Find where the given text appears and provide that cell's center as (X, Y) coordinate. 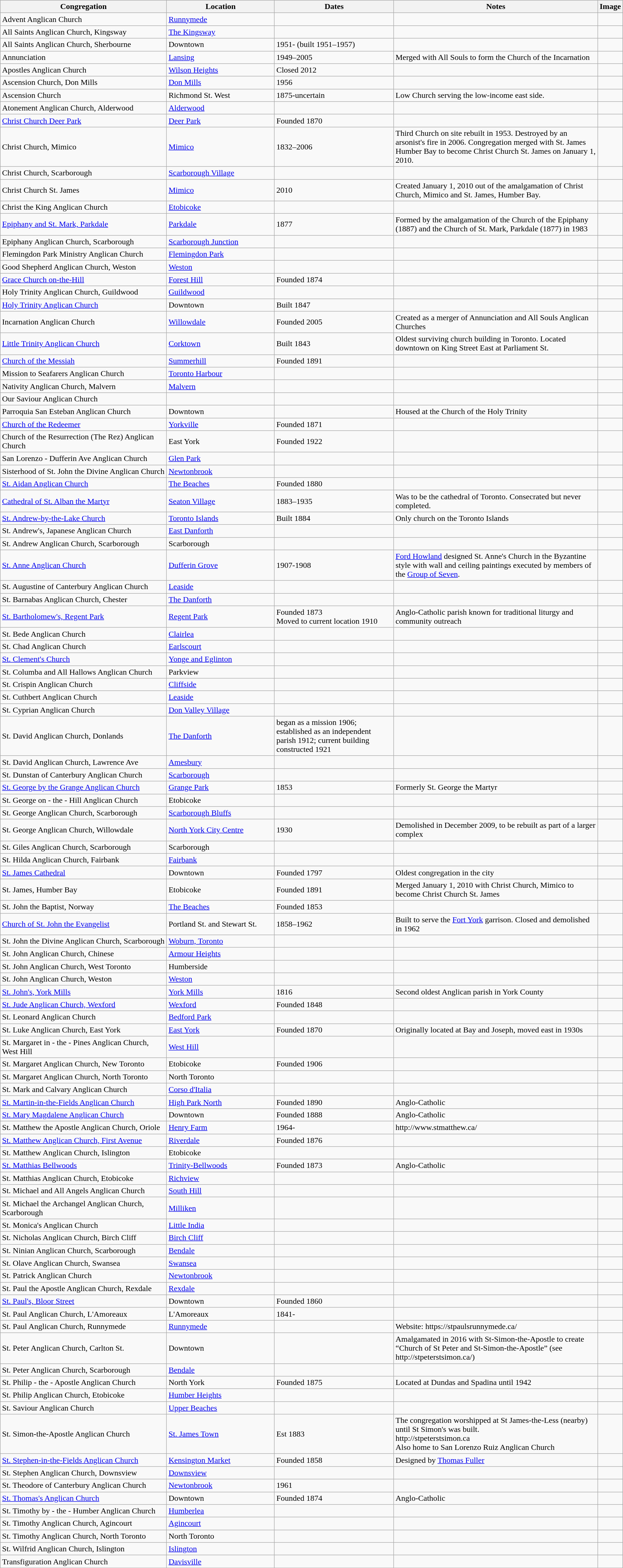
Housed at the Church of the Holy Trinity (496, 411)
Was to be the cathedral of Toronto. Consecrated but never completed. (496, 501)
Only church on the Toronto Islands (496, 518)
All Saints Anglican Church, Sherbourne (84, 45)
St. Bede Anglican Church (84, 634)
St. Andrew's, Japanese Anglican Church (84, 531)
1883–1935 (334, 501)
St. Clement's Church (84, 659)
Toronto Islands (221, 518)
Christ Church, Scarborough (84, 173)
Grange Park (221, 787)
Est 1883 (334, 1434)
http://www.stmatthew.ca/ (496, 1127)
St. Nicholas Anglican Church, Birch Cliff (84, 1238)
Congregation (84, 7)
Transfiguration Anglican Church (84, 1561)
Earlscourt (221, 646)
Advent Anglican Church (84, 19)
St. Monica's Anglican Church (84, 1225)
1816 (334, 992)
Riverdale (221, 1140)
Created as a merger of Annunciation and All Souls Anglican Churches (496, 322)
Merged January 1, 2010 with Christ Church, Mimico to become Christ Church St. James (496, 889)
Guildwood (221, 292)
All Saints Anglican Church, Kingsway (84, 32)
North York City Centre (221, 830)
Dates (334, 7)
Don Valley Village (221, 710)
St. Matthias Anglican Church, Etobicoke (84, 1178)
1949–2005 (334, 57)
Church of the Redeemer (84, 424)
Parroquia San Esteban Anglican Church (84, 411)
St. Martin-in-the-Fields Anglican Church (84, 1102)
St. Crispin Anglican Church (84, 685)
St. Stephen Anglican Church, Downsview (84, 1473)
Henry Farm (221, 1127)
Built 1884 (334, 518)
South Hill (221, 1191)
East Danforth (221, 531)
1956 (334, 83)
St. Barnabas Anglican Church, Chester (84, 599)
St. Cyprian Anglican Church (84, 710)
Christ Church St. James (84, 190)
Humberlea (221, 1511)
Davisville (221, 1561)
St. Hilda Anglican Church, Fairbank (84, 860)
Seaton Village (221, 501)
1858–1962 (334, 924)
St. Ninian Anglican Church, Scarborough (84, 1250)
Scarborough Village (221, 173)
1841- (334, 1314)
Founded 1848 (334, 1005)
York Mills (221, 992)
Built to serve the Fort York garrison. Closed and demolished in 1962 (496, 924)
St. Matthew Anglican Church, Islington (84, 1153)
St. Michael and All Angels Anglican Church (84, 1191)
Atonement Anglican Church, Alderwood (84, 108)
Anglo-Catholic parish known for traditional liturgy and community outreach (496, 616)
Christ Church Deer Park (84, 120)
St. George by the Grange Anglican Church (84, 787)
Glen Park (221, 459)
St. Philip - the - Apostle Anglican Church (84, 1383)
Birch Cliff (221, 1238)
Website: https://stpaulsrunnymede.ca/ (496, 1326)
Flemingdon Park (221, 254)
Ford Howland designed St. Anne's Church in the Byzantine style with wall and ceiling paintings executed by members of the Group of Seven. (496, 565)
St. David Anglican Church, Donlands (84, 736)
St. Theodore of Canterbury Anglican Church (84, 1485)
St. Anne Anglican Church (84, 565)
Richview (221, 1178)
Humber Heights (221, 1395)
Cliffside (221, 685)
St. Dunstan of Canterbury Anglican Church (84, 775)
Corso d'Italia (221, 1089)
St. Andrew Anglican Church, Scarborough (84, 544)
St. Leonard Anglican Church (84, 1017)
Founded 1873 (334, 1166)
Good Shepherd Anglican Church, Weston (84, 267)
Epiphany Anglican Church, Scarborough (84, 242)
Swansea (221, 1263)
St. James Cathedral (84, 872)
St. Jude Anglican Church, Wexford (84, 1005)
Incarnation Anglican Church (84, 322)
St. John the Baptist, Norway (84, 907)
Corktown (221, 343)
Nativity Anglican Church, Malvern (84, 386)
Upper Beaches (221, 1408)
Founded 1853 (334, 907)
Clairlea (221, 634)
Amalgamated in 2016 with St-Simon-the-Apostle to create “Church of St Peter and St-Simon-the-Apostle” (see http://stpeterstsimon.ca/) (496, 1348)
Scarborough Junction (221, 242)
Founded 1890 (334, 1102)
Mission to Seafarers Anglican Church (84, 373)
Holy Trinity Anglican Church, Guildwood (84, 292)
St. Peter Anglican Church, Scarborough (84, 1370)
St. Timothy by - the - Humber Anglican Church (84, 1511)
Notes (496, 7)
St. Margaret Anglican Church, New Toronto (84, 1064)
Located at Dundas and Spadina until 1942 (496, 1383)
Built 1847 (334, 305)
Founded 1876 (334, 1140)
St. James Town (221, 1434)
St. George on - the - Hill Anglican Church (84, 800)
Church of St. John the Evangelist (84, 924)
St. George Anglican Church, Scarborough (84, 813)
Oldest congregation in the city (496, 872)
St. Simon-the-Apostle Anglican Church (84, 1434)
1875-uncertain (334, 95)
Founded 1875 (334, 1383)
Armour Heights (221, 954)
Wilson Heights (221, 70)
Don Mills (221, 83)
Merged with All Souls to form the Church of the Incarnation (496, 57)
Apostles Anglican Church (84, 70)
Agincourt (221, 1523)
Downsview (221, 1473)
Formerly St. George the Martyr (496, 787)
The Kingsway (221, 32)
Founded 1880 (334, 484)
L'Amoreaux (221, 1314)
St. Wilfrid Anglican Church, Islington (84, 1549)
Christ Church, Mimico (84, 146)
St. Aidan Anglican Church (84, 484)
St. Margaret Anglican Church, North Toronto (84, 1077)
Dufferin Grove (221, 565)
St. Cuthbert Anglican Church (84, 697)
Image (610, 7)
St. Andrew-by-the-Lake Church (84, 518)
St. Paul the Apostle Anglican Church, Rexdale (84, 1288)
St. John the Divine Anglican Church, Scarborough (84, 941)
St. Matthew the Apostle Anglican Church, Oriole (84, 1127)
1930 (334, 830)
High Park North (221, 1102)
St. Paul's, Bloor Street (84, 1301)
Low Church serving the low-income east side. (496, 95)
St. Thomas's Anglican Church (84, 1498)
Cathedral of St. Alban the Martyr (84, 501)
Regent Park (221, 616)
St. John's, York Mills (84, 992)
Founded 1858 (334, 1460)
St. Margaret in - the - Pines Anglican Church, West Hill (84, 1047)
Closed 2012 (334, 70)
Bedford Park (221, 1017)
Church of the Resurrection (The Rez) Anglican Church (84, 441)
Amesbury (221, 762)
Malvern (221, 386)
St. Chad Anglican Church (84, 646)
St. Timothy Anglican Church, North Toronto (84, 1536)
St. Michael the Archangel Anglican Church, Scarborough (84, 1208)
St. Saviour Anglican Church (84, 1408)
2010 (334, 190)
St. James, Humber Bay (84, 889)
Created January 1, 2010 out of the amalgamation of Christ Church, Mimico and St. James, Humber Bay. (496, 190)
Our Saviour Anglican Church (84, 399)
Holy Trinity Anglican Church (84, 305)
Fairbank (221, 860)
St. Bartholomew's, Regent Park (84, 616)
St. Paul Anglican Church, L'Amoreaux (84, 1314)
began as a mission 1906; established as an independent parish 1912; current building constructed 1921 (334, 736)
St. Stephen-in-the-Fields Anglican Church (84, 1460)
Trinity-Bellwoods (221, 1166)
Founded 1873Moved to current location 1910 (334, 616)
Woburn, Toronto (221, 941)
St. John Anglican Church, West Toronto (84, 967)
St. Peter Anglican Church, Carlton St. (84, 1348)
Parkdale (221, 224)
St. Mark and Calvary Anglican Church (84, 1089)
St. Luke Anglican Church, East York (84, 1030)
Ascension Church, Don Mills (84, 83)
Willowdale (221, 322)
Little India (221, 1225)
Founded 1860 (334, 1301)
St. Matthew Anglican Church, First Avenue (84, 1140)
Oldest surviving church building in Toronto. Located downtown on King Street East at Parliament St. (496, 343)
St. George Anglican Church, Willowdale (84, 830)
Demolished in December 2009, to be rebuilt as part of a larger complex (496, 830)
Toronto Harbour (221, 373)
1832–2006 (334, 146)
Church of the Messiah (84, 361)
Built 1843 (334, 343)
Parkview (221, 672)
Deer Park (221, 120)
St. Matthias Bellwoods (84, 1166)
Wexford (221, 1005)
St. John Anglican Church, Chinese (84, 954)
Formed by the amalgamation of the Church of the Epiphany (1887) and the Church of St. Mark, Parkdale (1877) in 1983 (496, 224)
Rexdale (221, 1288)
Location (221, 7)
West Hill (221, 1047)
Grace Church on-the-Hill (84, 280)
Founded 1888 (334, 1115)
Annunciation (84, 57)
St. John Anglican Church, Weston (84, 979)
St. Olave Anglican Church, Swansea (84, 1263)
Milliken (221, 1208)
Alderwood (221, 108)
St. Philip Anglican Church, Etobicoke (84, 1395)
Originally located at Bay and Joseph, moved east in 1930s (496, 1030)
1907-1908 (334, 565)
1961 (334, 1485)
St. Patrick Anglican Church (84, 1276)
Christ the King Anglican Church (84, 207)
Humberside (221, 967)
Lansing (221, 57)
Founded 1906 (334, 1064)
Flemingdon Park Ministry Anglican Church (84, 254)
Little Trinity Anglican Church (84, 343)
1951- (built 1951–1957) (334, 45)
Founded 2005 (334, 322)
Richmond St. West (221, 95)
Islington (221, 1549)
Founded 1797 (334, 872)
Sisterhood of St. John the Divine Anglican Church (84, 471)
St. Paul Anglican Church, Runnymede (84, 1326)
1964- (334, 1127)
Kensington Market (221, 1460)
Designed by Thomas Fuller (496, 1460)
Second oldest Anglican parish in York County (496, 992)
Yorkville (221, 424)
North York (221, 1383)
Scarborough Bluffs (221, 813)
St. Columba and All Hallows Anglican Church (84, 672)
Epiphany and St. Mark, Parkdale (84, 224)
St. Mary Magdalene Anglican Church (84, 1115)
San Lorenzo - Dufferin Ave Anglican Church (84, 459)
Yonge and Eglinton (221, 659)
St. David Anglican Church, Lawrence Ave (84, 762)
Ascension Church (84, 95)
Summerhill (221, 361)
Founded 1922 (334, 441)
Portland St. and Stewart St. (221, 924)
St. Augustine of Canterbury Anglican Church (84, 587)
Founded 1871 (334, 424)
St. Giles Anglican Church, Scarborough (84, 847)
1853 (334, 787)
Forest Hill (221, 280)
St. Timothy Anglican Church, Agincourt (84, 1523)
1877 (334, 224)
